Pinpoint the cell where the given text exists, returning its (X, Y) midpoint coordinate. 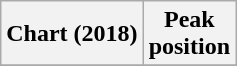
Chart (2018) (72, 34)
Peakposition (189, 34)
